Find where the given text appears and provide that cell's center as (x, y) coordinate. 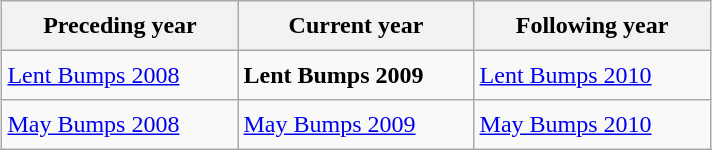
May Bumps 2010 (592, 125)
Following year (592, 26)
Lent Bumps 2008 (120, 75)
Preceding year (120, 26)
Lent Bumps 2010 (592, 75)
Lent Bumps 2009 (356, 75)
Current year (356, 26)
May Bumps 2009 (356, 125)
May Bumps 2008 (120, 125)
